Pinpoint the cell where the given text exists, returning its (X, Y) midpoint coordinate. 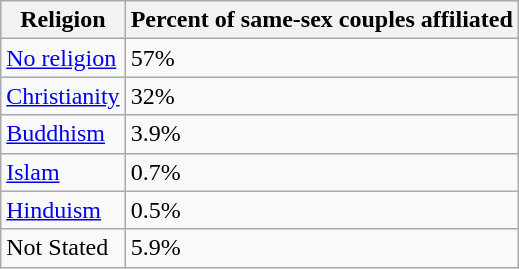
32% (322, 96)
5.9% (322, 248)
Christianity (63, 96)
Hinduism (63, 210)
Religion (63, 20)
Islam (63, 172)
0.5% (322, 210)
3.9% (322, 134)
Percent of same-sex couples affiliated (322, 20)
No religion (63, 58)
Buddhism (63, 134)
Not Stated (63, 248)
57% (322, 58)
0.7% (322, 172)
